Determine the [x, y] coordinate at the center of the cell enclosing the given text.  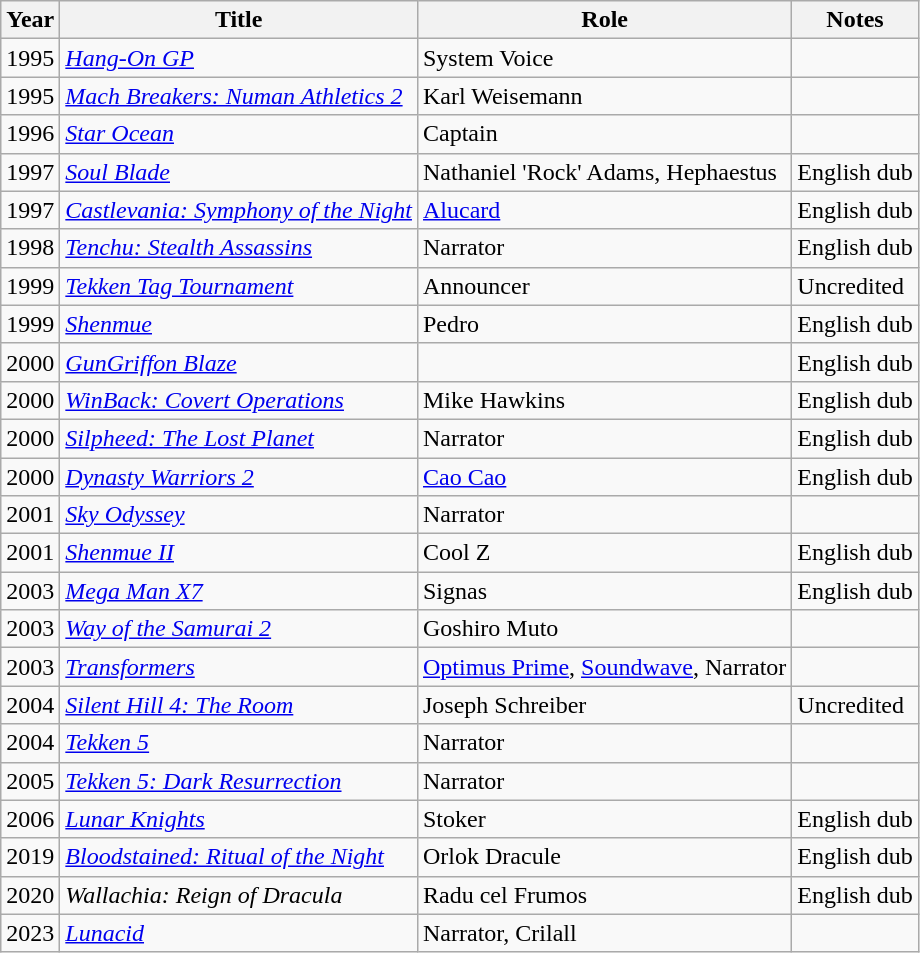
Silent Hill 4: The Room [239, 705]
Cao Cao [604, 477]
Transformers [239, 667]
WinBack: Covert Operations [239, 400]
Stoker [604, 819]
Pedro [604, 324]
Captain [604, 134]
System Voice [604, 58]
Mega Man X7 [239, 591]
Narrator, Crilall [604, 933]
Lunacid [239, 933]
2019 [30, 857]
1996 [30, 134]
Tekken Tag Tournament [239, 286]
Alucard [604, 210]
Wallachia: Reign of Dracula [239, 895]
Orlok Dracule [604, 857]
1998 [30, 248]
Radu cel Frumos [604, 895]
Shenmue II [239, 553]
Star Ocean [239, 134]
2023 [30, 933]
Sky Odyssey [239, 515]
Joseph Schreiber [604, 705]
Goshiro Muto [604, 629]
2020 [30, 895]
Tenchu: Stealth Assassins [239, 248]
Karl Weisemann [604, 96]
Signas [604, 591]
Bloodstained: Ritual of the Night [239, 857]
Title [239, 20]
Way of the Samurai 2 [239, 629]
Optimus Prime, Soundwave, Narrator [604, 667]
2005 [30, 781]
Castlevania: Symphony of the Night [239, 210]
Mike Hawkins [604, 400]
Nathaniel 'Rock' Adams, Hephaestus [604, 172]
Shenmue [239, 324]
Announcer [604, 286]
2006 [30, 819]
Tekken 5: Dark Resurrection [239, 781]
Silpheed: The Lost Planet [239, 438]
Year [30, 20]
Soul Blade [239, 172]
Hang-On GP [239, 58]
Lunar Knights [239, 819]
Mach Breakers: Numan Athletics 2 [239, 96]
Tekken 5 [239, 743]
Cool Z [604, 553]
Dynasty Warriors 2 [239, 477]
GunGriffon Blaze [239, 362]
Notes [855, 20]
Role [604, 20]
